Return (x, y) of the center of cell containing provided text 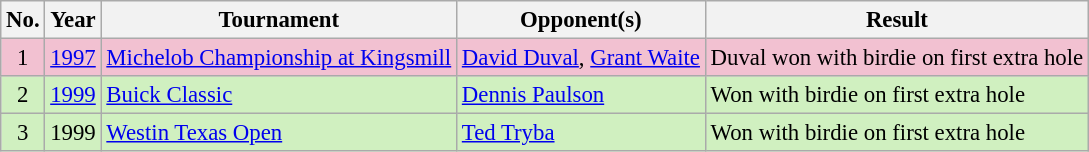
Dennis Paulson (582, 95)
Ted Tryba (582, 133)
Tournament (278, 20)
Year (73, 20)
Buick Classic (278, 95)
Michelob Championship at Kingsmill (278, 58)
Westin Texas Open (278, 133)
1 (23, 58)
1997 (73, 58)
Result (896, 20)
3 (23, 133)
David Duval, Grant Waite (582, 58)
Opponent(s) (582, 20)
Duval won with birdie on first extra hole (896, 58)
2 (23, 95)
No. (23, 20)
